Output the (x, y) coordinate of the center of the cell containing the given text.  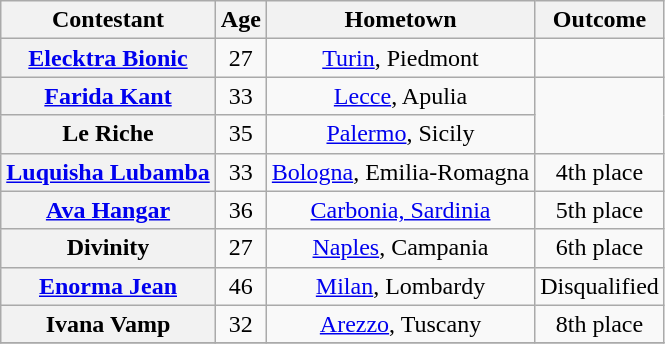
Le Riche (108, 134)
Divinity (108, 248)
Outcome (600, 20)
Lecce, Apulia (400, 96)
35 (240, 134)
32 (240, 324)
Milan, Lombardy (400, 286)
Contestant (108, 20)
5th place (600, 210)
Carbonia, Sardinia (400, 210)
Turin, Piedmont (400, 58)
Hometown (400, 20)
Farida Kant (108, 96)
Arezzo, Tuscany (400, 324)
Ava Hangar (108, 210)
36 (240, 210)
Naples, Campania (400, 248)
4th place (600, 172)
Age (240, 20)
Enorma Jean (108, 286)
Palermo, Sicily (400, 134)
Ivana Vamp (108, 324)
Disqualified (600, 286)
46 (240, 286)
8th place (600, 324)
6th place (600, 248)
Luquisha Lubamba (108, 172)
Bologna, Emilia-Romagna (400, 172)
Elecktra Bionic (108, 58)
